Return the (X, Y) coordinate for the center point of the cell that contains the specified text.  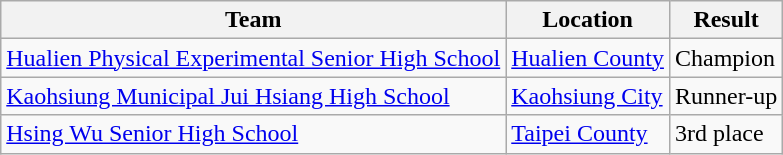
Runner-up (726, 96)
Hualien County (588, 58)
Taipei County (588, 134)
Result (726, 20)
Kaohsiung City (588, 96)
Location (588, 20)
Hualien Physical Experimental Senior High School (254, 58)
Team (254, 20)
Hsing Wu Senior High School (254, 134)
Kaohsiung Municipal Jui Hsiang High School (254, 96)
Champion (726, 58)
3rd place (726, 134)
